Find where the given text appears and provide that cell's center as [x, y] coordinate. 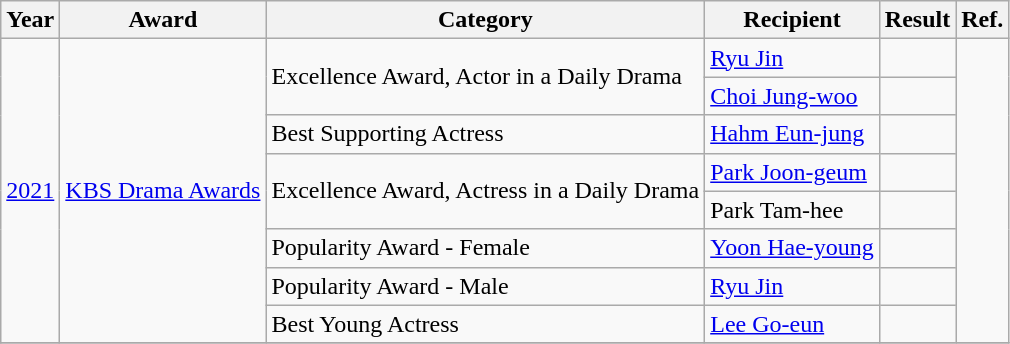
Best Young Actress [486, 324]
KBS Drama Awards [163, 191]
Popularity Award - Male [486, 286]
Award [163, 20]
Recipient [792, 20]
Best Supporting Actress [486, 134]
Excellence Award, Actor in a Daily Drama [486, 77]
Popularity Award - Female [486, 248]
Park Tam-hee [792, 210]
Yoon Hae-young [792, 248]
Park Joon-geum [792, 172]
Excellence Award, Actress in a Daily Drama [486, 191]
2021 [30, 191]
Result [917, 20]
Ref. [982, 20]
Year [30, 20]
Lee Go-eun [792, 324]
Choi Jung-woo [792, 96]
Category [486, 20]
Hahm Eun-jung [792, 134]
